Return the [x, y] coordinate for the center point of the cell that contains the specified text.  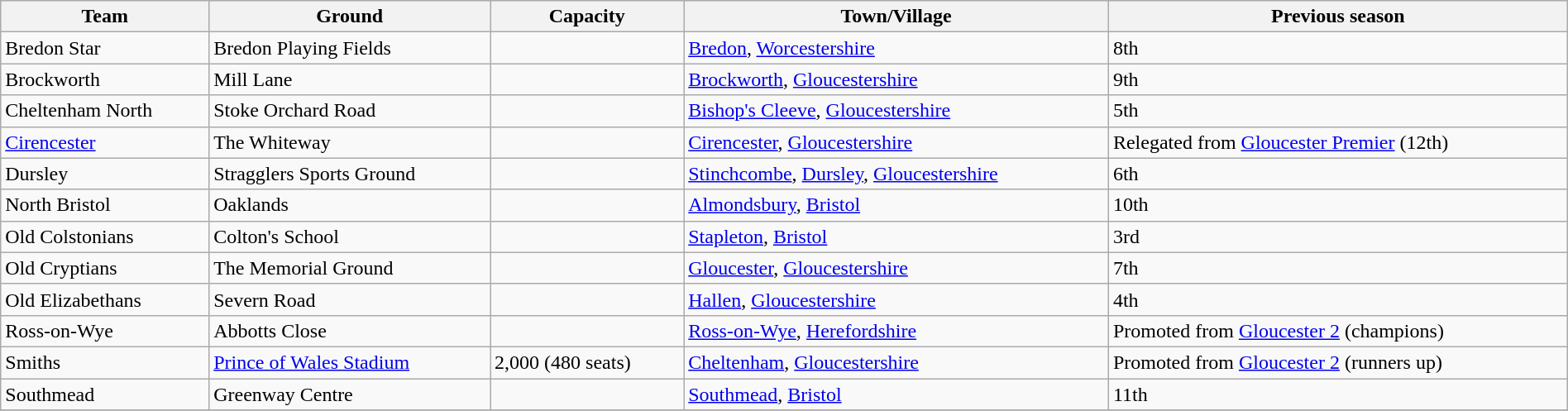
Cheltenham, Gloucestershire [896, 362]
Mill Lane [350, 79]
6th [1338, 174]
Greenway Centre [350, 394]
Oaklands [350, 205]
Colton's School [350, 237]
Bredon Playing Fields [350, 48]
Smiths [105, 362]
Stapleton, Bristol [896, 237]
Team [105, 17]
Relegated from Gloucester Premier (12th) [1338, 142]
Old Elizabethans [105, 299]
4th [1338, 299]
Bishop's Cleeve, Gloucestershire [896, 111]
Bredon, Worcestershire [896, 48]
Stoke Orchard Road [350, 111]
3rd [1338, 237]
Almondsbury, Bristol [896, 205]
Capacity [587, 17]
7th [1338, 268]
Ross-on-Wye [105, 331]
Ground [350, 17]
North Bristol [105, 205]
9th [1338, 79]
Gloucester, Gloucestershire [896, 268]
Cirencester, Gloucestershire [896, 142]
Previous season [1338, 17]
Old Cryptians [105, 268]
Promoted from Gloucester 2 (runners up) [1338, 362]
10th [1338, 205]
Promoted from Gloucester 2 (champions) [1338, 331]
Old Colstonians [105, 237]
Prince of Wales Stadium [350, 362]
The Whiteway [350, 142]
Stragglers Sports Ground [350, 174]
11th [1338, 394]
Ross-on-Wye, Herefordshire [896, 331]
2,000 (480 seats) [587, 362]
Brockworth, Gloucestershire [896, 79]
Cheltenham North [105, 111]
Hallen, Gloucestershire [896, 299]
Abbotts Close [350, 331]
8th [1338, 48]
Severn Road [350, 299]
Stinchcombe, Dursley, Gloucestershire [896, 174]
Cirencester [105, 142]
Dursley [105, 174]
Town/Village [896, 17]
5th [1338, 111]
Southmead, Bristol [896, 394]
Southmead [105, 394]
The Memorial Ground [350, 268]
Bredon Star [105, 48]
Brockworth [105, 79]
